Identify which cell holds the provided text, then report its [x, y] central coordinate. 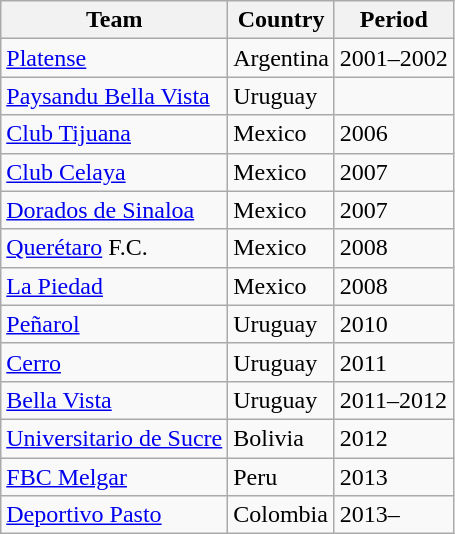
Team [114, 20]
2012 [394, 438]
Bolivia [282, 438]
Bella Vista [114, 400]
FBC Melgar [114, 477]
Argentina [282, 58]
Colombia [282, 515]
Platense [114, 58]
2001–2002 [394, 58]
Club Celaya [114, 172]
2013– [394, 515]
Deportivo Pasto [114, 515]
Peñarol [114, 324]
2011–2012 [394, 400]
Universitario de Sucre [114, 438]
Club Tijuana [114, 134]
Cerro [114, 362]
Querétaro F.C. [114, 248]
2010 [394, 324]
La Piedad [114, 286]
2013 [394, 477]
2011 [394, 362]
Dorados de Sinaloa [114, 210]
2006 [394, 134]
Country [282, 20]
Peru [282, 477]
Paysandu Bella Vista [114, 96]
Period [394, 20]
